Return the [x, y] coordinate for the center point of the cell that contains the specified text.  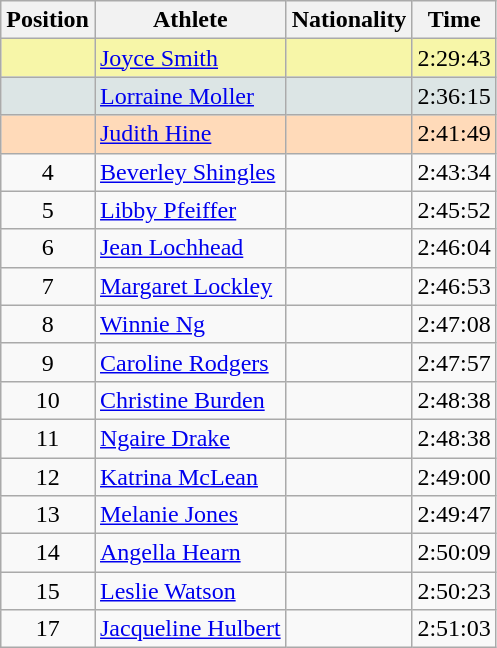
17 [48, 629]
2:29:43 [454, 58]
Time [454, 20]
9 [48, 362]
15 [48, 591]
Joyce Smith [190, 58]
Jacqueline Hulbert [190, 629]
2:50:09 [454, 553]
2:49:47 [454, 515]
Nationality [349, 20]
2:47:57 [454, 362]
5 [48, 210]
13 [48, 515]
2:45:52 [454, 210]
Margaret Lockley [190, 286]
Winnie Ng [190, 324]
Libby Pfeiffer [190, 210]
12 [48, 477]
2:50:23 [454, 591]
Ngaire Drake [190, 438]
Leslie Watson [190, 591]
2:41:49 [454, 134]
14 [48, 553]
6 [48, 248]
Christine Burden [190, 400]
Judith Hine [190, 134]
2:43:34 [454, 172]
2:46:04 [454, 248]
10 [48, 400]
8 [48, 324]
Katrina McLean [190, 477]
Athlete [190, 20]
2:46:53 [454, 286]
2:51:03 [454, 629]
Jean Lochhead [190, 248]
2:49:00 [454, 477]
2:36:15 [454, 96]
Lorraine Moller [190, 96]
Angella Hearn [190, 553]
7 [48, 286]
11 [48, 438]
Caroline Rodgers [190, 362]
Beverley Shingles [190, 172]
Melanie Jones [190, 515]
4 [48, 172]
Position [48, 20]
2:47:08 [454, 324]
